Detect which cell encompasses the target text, then output its [x, y] center coordinate. 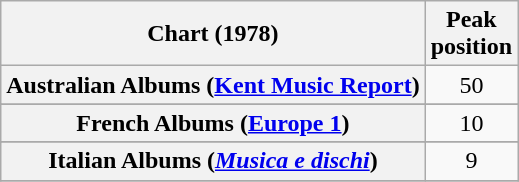
Australian Albums (Kent Music Report) [213, 85]
10 [471, 123]
9 [471, 161]
50 [471, 85]
Chart (1978) [213, 34]
Italian Albums (Musica e dischi) [213, 161]
Peak position [471, 34]
French Albums (Europe 1) [213, 123]
